Provide the (x, y) coordinate of the cell's center where the given text is located.  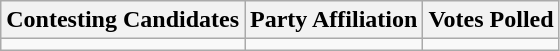
Party Affiliation (334, 20)
Contesting Candidates (123, 20)
Votes Polled (491, 20)
